Capture the cell that displays the provided text and extract its [X, Y] central coordinate. 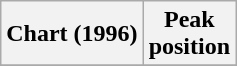
Chart (1996) [72, 34]
Peakposition [189, 34]
